Find where the given text appears and provide that cell's center as [X, Y] coordinate. 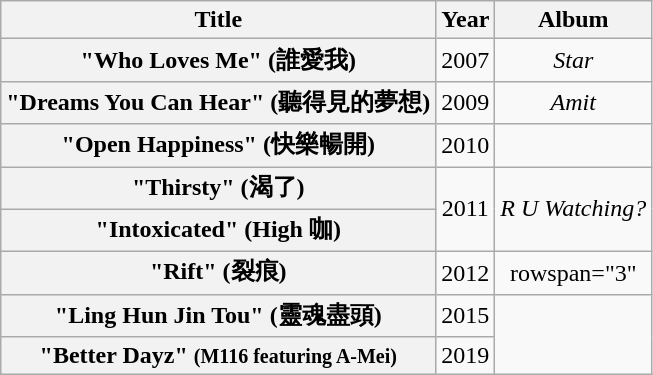
Year [466, 20]
2011 [466, 208]
2019 [466, 356]
"Open Happiness" (快樂暢開) [218, 146]
Album [574, 20]
"Better Dayz" (M116 featuring A-Mei) [218, 356]
"Intoxicated" (High 咖) [218, 230]
R U Watching? [574, 208]
"Thirsty" (渴了) [218, 188]
Star [574, 60]
"Dreams You Can Hear" (聽得見的夢想) [218, 102]
2007 [466, 60]
2015 [466, 316]
"Rift" (裂痕) [218, 274]
Amit [574, 102]
"Who Loves Me" (誰愛我) [218, 60]
2010 [466, 146]
Title [218, 20]
2012 [466, 274]
2009 [466, 102]
"Ling Hun Jin Tou" (靈魂盡頭) [218, 316]
rowspan="3" [574, 274]
